Return the (x, y) coordinate for the center point of the cell that contains the specified text.  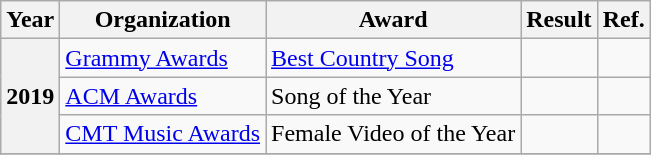
Award (394, 20)
Year (30, 20)
CMT Music Awards (163, 134)
Grammy Awards (163, 58)
Result (559, 20)
Best Country Song (394, 58)
2019 (30, 96)
Ref. (624, 20)
ACM Awards (163, 96)
Female Video of the Year (394, 134)
Song of the Year (394, 96)
Organization (163, 20)
